Search for the cell housing the specified text and yield its [X, Y] center coordinate. 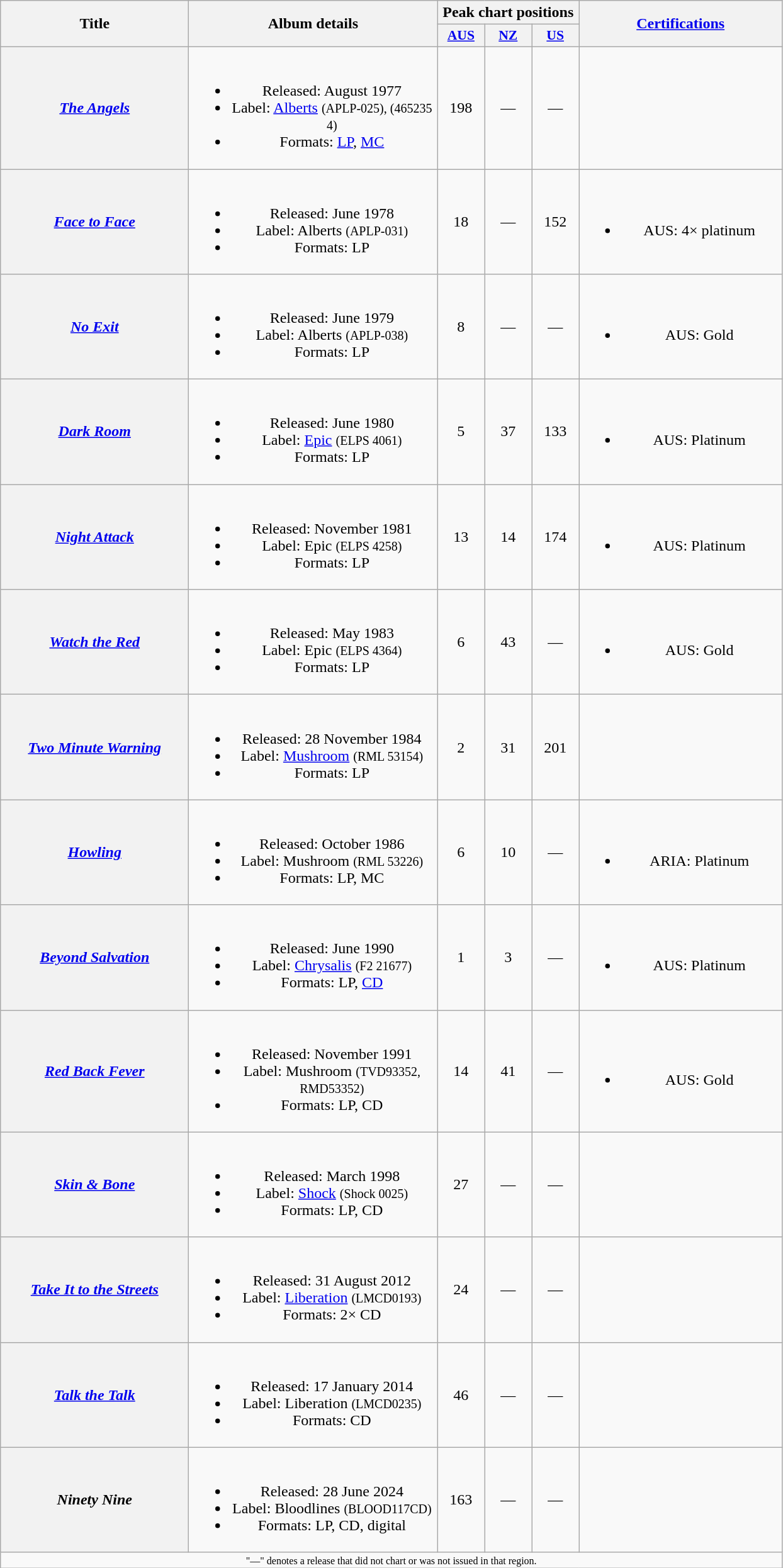
27 [461, 1184]
Ninety Nine [94, 1500]
Released: June 1990Label: Chrysalis (F2 21677)Formats: LP, CD [313, 958]
10 [509, 852]
43 [509, 642]
46 [461, 1394]
AUS [461, 36]
Released: 28 November 1984Label: Mushroom (RML 53154)Formats: LP [313, 748]
37 [509, 432]
Watch the Red [94, 642]
Red Back Fever [94, 1071]
18 [461, 221]
Title [94, 24]
24 [461, 1290]
AUS: 4× platinum [681, 221]
13 [461, 537]
198 [461, 108]
Face to Face [94, 221]
NZ [509, 36]
Released: August 1977Label: Alberts (APLP-025), (465235 4)Formats: LP, MC [313, 108]
Released: November 1981Label: Epic (ELPS 4258)Formats: LP [313, 537]
41 [509, 1071]
133 [555, 432]
Released: 31 August 2012Label: Liberation (LMCD0193)Formats: 2× CD [313, 1290]
5 [461, 432]
Released: May 1983Label: Epic (ELPS 4364)Formats: LP [313, 642]
Released: October 1986Label: Mushroom (RML 53226)Formats: LP, MC [313, 852]
174 [555, 537]
Album details [313, 24]
8 [461, 327]
Peak chart positions [509, 13]
31 [509, 748]
The Angels [94, 108]
Released: June 1978Label: Alberts (APLP-031)Formats: LP [313, 221]
ARIA: Platinum [681, 852]
Howling [94, 852]
163 [461, 1500]
1 [461, 958]
152 [555, 221]
Released: November 1991Label: Mushroom (TVD93352, RMD53352)Formats: LP, CD [313, 1071]
2 [461, 748]
Released: June 1979Label: Alberts (APLP-038)Formats: LP [313, 327]
Take It to the Streets [94, 1290]
Dark Room [94, 432]
Beyond Salvation [94, 958]
3 [509, 958]
No Exit [94, 327]
Certifications [681, 24]
201 [555, 748]
Talk the Talk [94, 1394]
US [555, 36]
Skin & Bone [94, 1184]
Released: 17 January 2014Label: Liberation (LMCD0235)Formats: CD [313, 1394]
Released: March 1998Label: Shock (Shock 0025)Formats: LP, CD [313, 1184]
Night Attack [94, 537]
Released: 28 June 2024Label: Bloodlines (BLOOD117CD)Formats: LP, CD, digital [313, 1500]
"—" denotes a release that did not chart or was not issued in that region. [391, 1560]
Released: June 1980Label: Epic (ELPS 4061)Formats: LP [313, 432]
Two Minute Warning [94, 748]
